From the cell containing the given text, extract its center point as (x, y) coordinate. 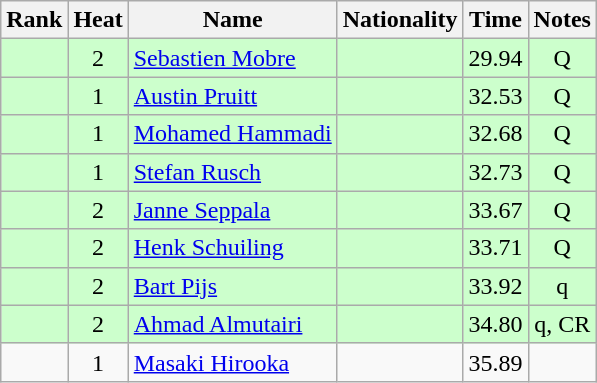
Heat (98, 20)
32.68 (496, 134)
33.92 (496, 286)
Time (496, 20)
Mohamed Hammadi (232, 134)
Sebastien Mobre (232, 58)
Notes (562, 20)
32.53 (496, 96)
35.89 (496, 362)
Masaki Hirooka (232, 362)
32.73 (496, 172)
q (562, 286)
Austin Pruitt (232, 96)
33.71 (496, 248)
Ahmad Almutairi (232, 324)
Bart Pijs (232, 286)
29.94 (496, 58)
Stefan Rusch (232, 172)
Janne Seppala (232, 210)
Name (232, 20)
34.80 (496, 324)
Rank (34, 20)
Nationality (400, 20)
q, CR (562, 324)
33.67 (496, 210)
Henk Schuiling (232, 248)
